Identify which cell holds the provided text, then report its (X, Y) central coordinate. 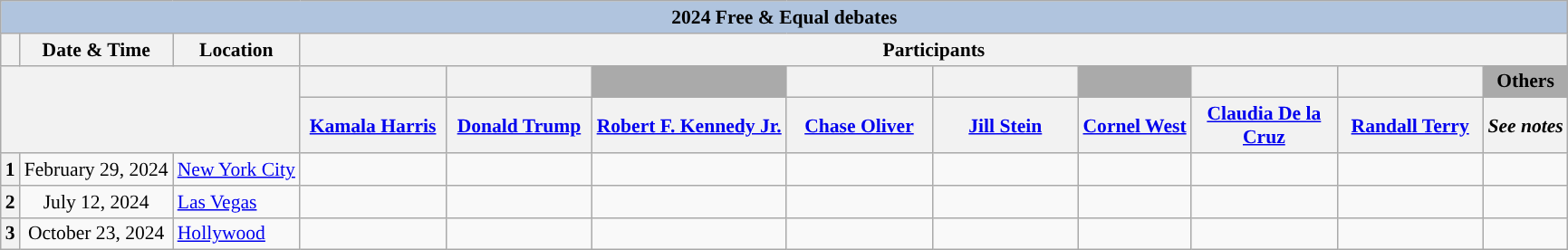
October 23, 2024 (96, 234)
July 12, 2024 (96, 202)
Date & Time (96, 50)
Jill Stein (1005, 125)
Chase Oliver (859, 125)
New York City (236, 169)
Donald Trump (518, 125)
Las Vegas (236, 202)
Location (236, 50)
February 29, 2024 (96, 169)
Randall Terry (1409, 125)
1 (11, 169)
Others (1525, 82)
Claudia De la Cruz (1265, 125)
Participants (934, 50)
2024 Free & Equal debates (784, 17)
See notes (1525, 125)
Kamala Harris (373, 125)
3 (11, 234)
2 (11, 202)
Cornel West (1134, 125)
Robert F. Kennedy Jr. (689, 125)
Hollywood (236, 234)
